Extract the (x, y) coordinate from the center of the cell holding the provided text.  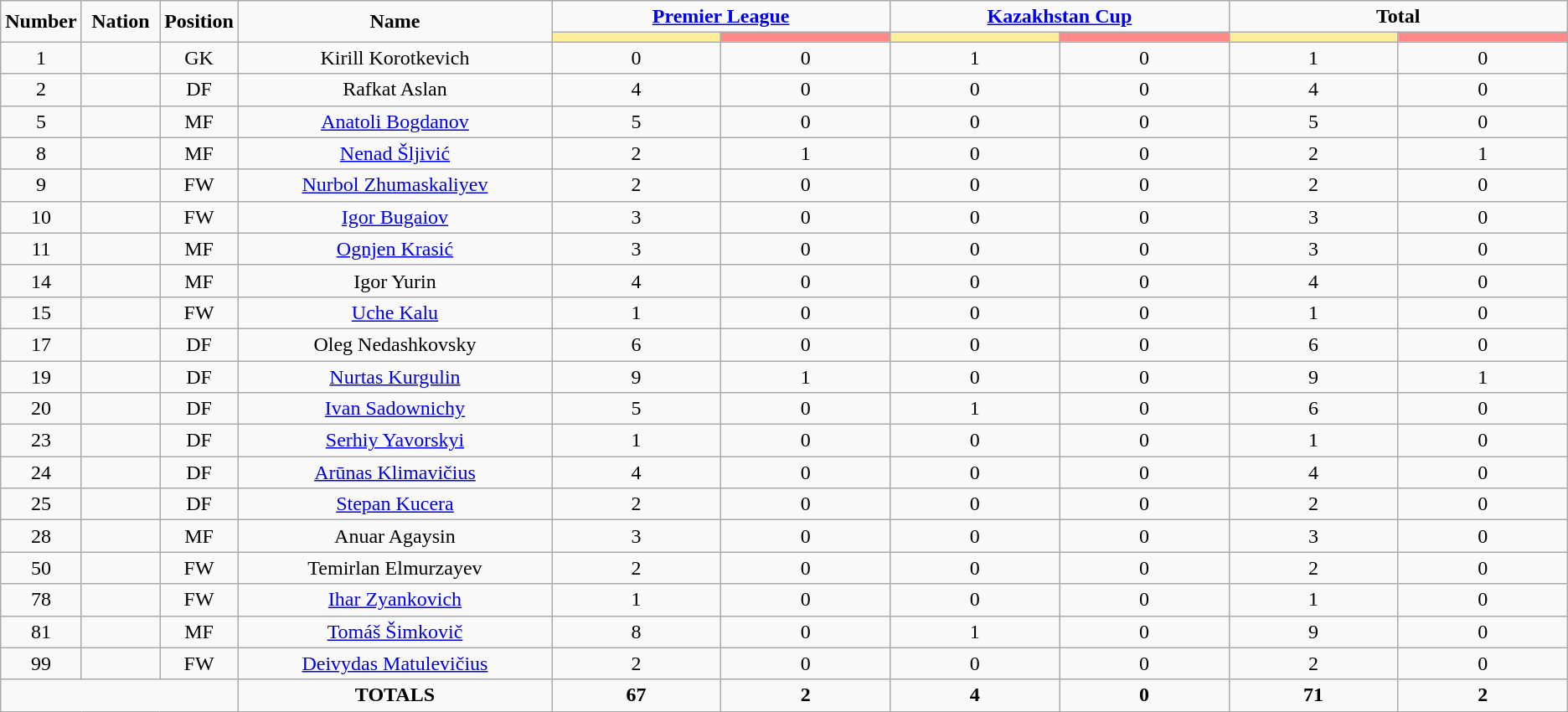
67 (636, 695)
Kirill Korotkevich (395, 58)
Nation (121, 22)
Total (1398, 17)
Nurtas Kurgulin (395, 376)
28 (41, 536)
Igor Yurin (395, 281)
Temirlan Elmurzayev (395, 568)
24 (41, 472)
78 (41, 600)
Rafkat Aslan (395, 90)
Number (41, 22)
TOTALS (395, 695)
99 (41, 663)
17 (41, 344)
19 (41, 376)
Uche Kalu (395, 312)
Tomáš Šimkovič (395, 632)
11 (41, 249)
Ihar Zyankovich (395, 600)
Position (199, 22)
71 (1313, 695)
Arūnas Klimavičius (395, 472)
81 (41, 632)
Stepan Kucera (395, 504)
10 (41, 217)
Igor Bugaiov (395, 217)
14 (41, 281)
15 (41, 312)
Nenad Šljivić (395, 153)
Anuar Agaysin (395, 536)
Name (395, 22)
Ognjen Krasić (395, 249)
Serhiy Yavorskyi (395, 441)
Ivan Sadownichy (395, 409)
50 (41, 568)
Anatoli Bogdanov (395, 121)
GK (199, 58)
Nurbol Zhumaskaliyev (395, 185)
Deivydas Matulevičius (395, 663)
Premier League (720, 17)
23 (41, 441)
20 (41, 409)
Oleg Nedashkovsky (395, 344)
Kazakhstan Cup (1060, 17)
25 (41, 504)
